Capture the cell that displays the provided text and extract its [X, Y] central coordinate. 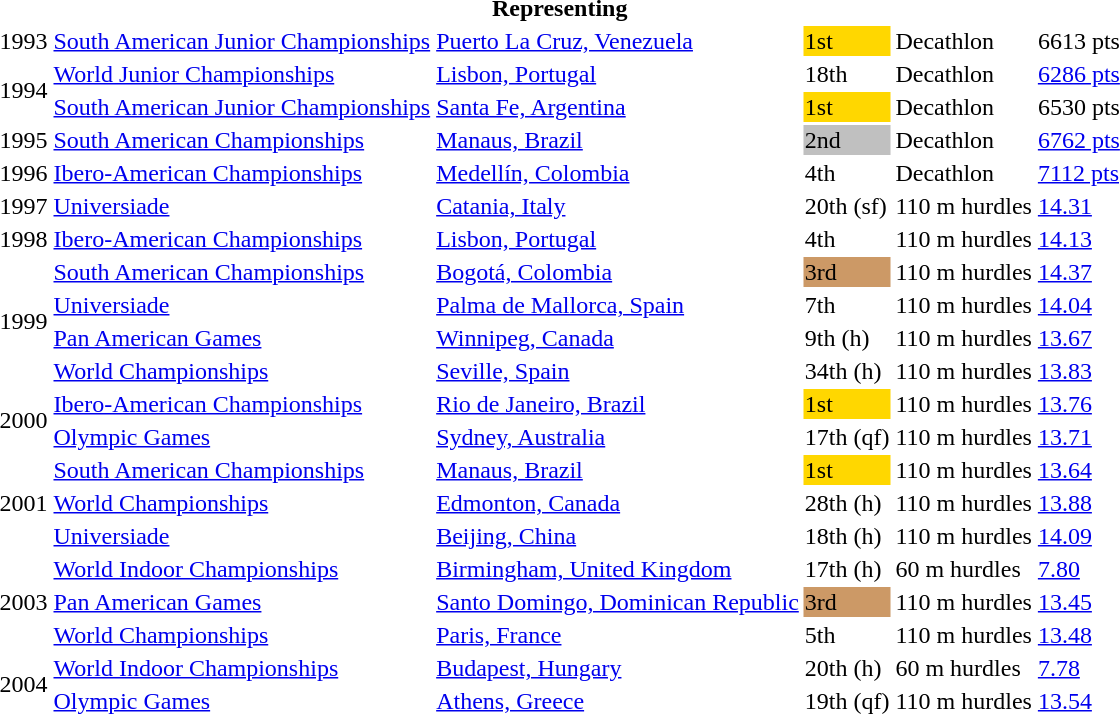
Rio de Janeiro, Brazil [618, 404]
Catania, Italy [618, 206]
World Junior Championships [242, 74]
Beijing, China [618, 536]
Santo Domingo, Dominican Republic [618, 602]
18th [847, 74]
17th (h) [847, 569]
5th [847, 635]
Palma de Mallorca, Spain [618, 305]
Puerto La Cruz, Venezuela [618, 41]
Budapest, Hungary [618, 668]
Olympic Games [242, 437]
34th (h) [847, 371]
Bogotá, Colombia [618, 272]
Paris, France [618, 635]
17th (qf) [847, 437]
20th (sf) [847, 206]
28th (h) [847, 503]
2nd [847, 140]
20th (h) [847, 668]
7th [847, 305]
Edmonton, Canada [618, 503]
Birmingham, United Kingdom [618, 569]
18th (h) [847, 536]
Winnipeg, Canada [618, 338]
Santa Fe, Argentina [618, 107]
Seville, Spain [618, 371]
Medellín, Colombia [618, 173]
9th (h) [847, 338]
Sydney, Australia [618, 437]
